For the text-containing cell, return its midpoint in (X, Y) coordinate format. 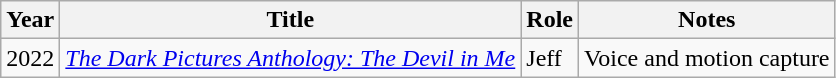
The Dark Pictures Anthology: The Devil in Me (290, 58)
Title (290, 20)
Notes (708, 20)
Role (550, 20)
Year (30, 20)
Voice and motion capture (708, 58)
2022 (30, 58)
Jeff (550, 58)
